Scan for the cell matching the given text and deliver its (x, y) coordinate at center. 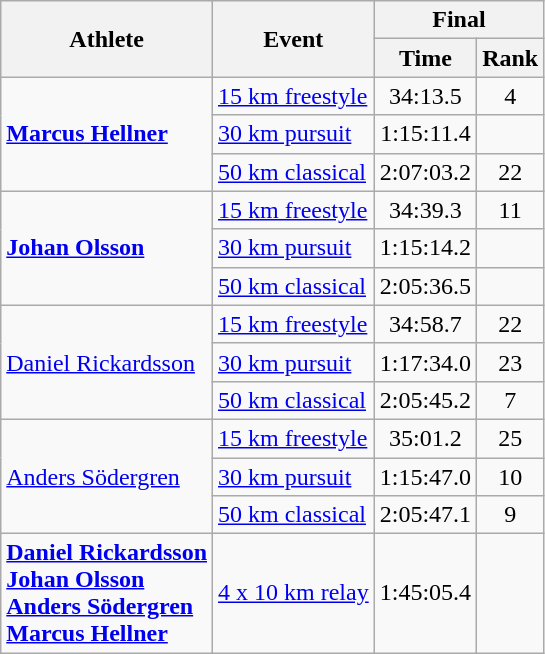
9 (510, 515)
Anders Södergren (107, 476)
2:07:03.2 (425, 172)
Rank (510, 58)
35:01.2 (425, 438)
1:15:14.2 (425, 248)
1:17:34.0 (425, 362)
2:05:45.2 (425, 400)
25 (510, 438)
Marcus Hellner (107, 134)
Daniel RickardssonJohan OlssonAnders SödergrenMarcus Hellner (107, 594)
11 (510, 210)
34:58.7 (425, 324)
2:05:36.5 (425, 286)
1:45:05.4 (425, 594)
2:05:47.1 (425, 515)
1:15:47.0 (425, 477)
34:39.3 (425, 210)
23 (510, 362)
4 (510, 96)
4 x 10 km relay (294, 594)
34:13.5 (425, 96)
Daniel Rickardsson (107, 362)
7 (510, 400)
1:15:11.4 (425, 134)
Athlete (107, 39)
Time (425, 58)
Event (294, 39)
Johan Olsson (107, 248)
10 (510, 477)
Final (459, 20)
